Locate the cell with the specified text and output its (x, y) center coordinate. 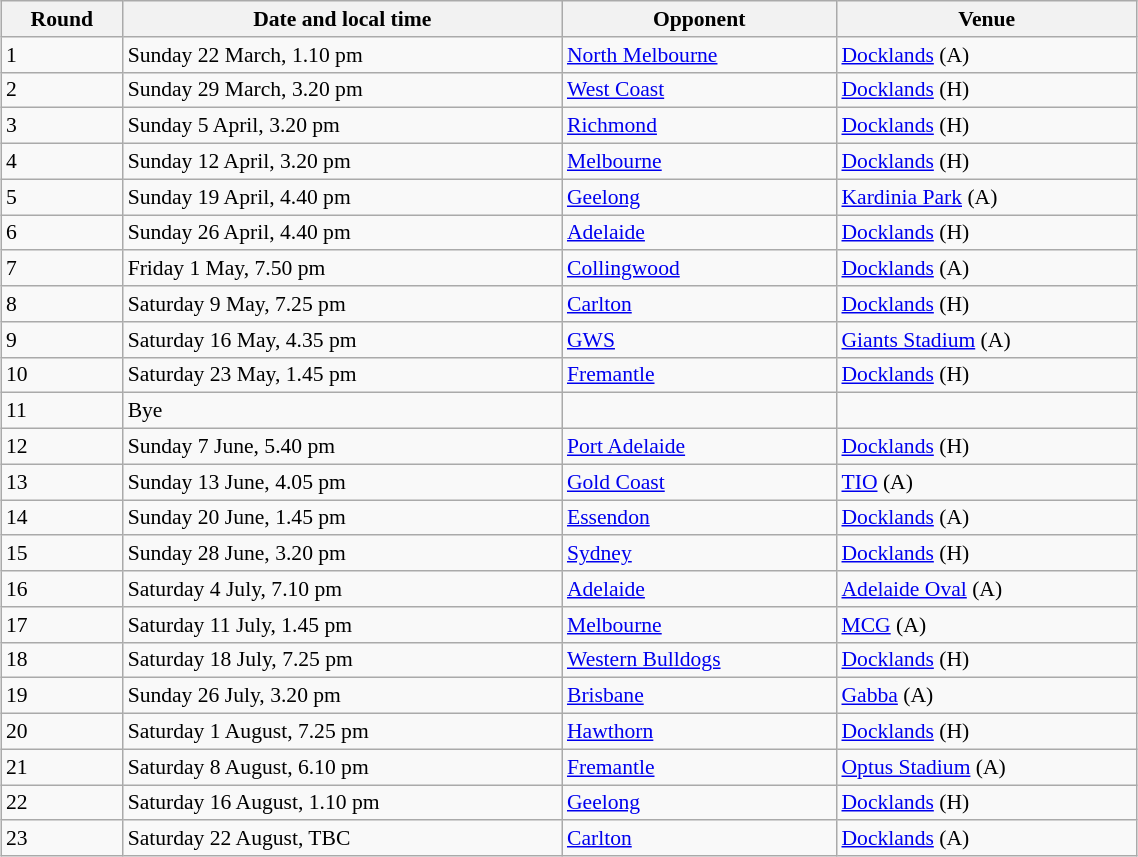
Saturday 9 May, 7.25 pm (342, 304)
Port Adelaide (700, 447)
Sunday 19 April, 4.40 pm (342, 197)
3 (62, 126)
Essendon (700, 518)
Kardinia Park (A) (986, 197)
Date and local time (342, 19)
Sunday 12 April, 3.20 pm (342, 162)
Saturday 11 July, 1.45 pm (342, 625)
GWS (700, 340)
12 (62, 447)
Collingwood (700, 269)
Sydney (700, 554)
Round (62, 19)
MCG (A) (986, 625)
2 (62, 90)
Opponent (700, 19)
15 (62, 554)
1 (62, 55)
Saturday 1 August, 7.25 pm (342, 732)
Sunday 5 April, 3.20 pm (342, 126)
Saturday 8 August, 6.10 pm (342, 767)
Saturday 4 July, 7.10 pm (342, 589)
Sunday 28 June, 3.20 pm (342, 554)
Saturday 16 August, 1.10 pm (342, 803)
Saturday 16 May, 4.35 pm (342, 340)
West Coast (700, 90)
Saturday 18 July, 7.25 pm (342, 660)
20 (62, 732)
Sunday 7 June, 5.40 pm (342, 447)
22 (62, 803)
16 (62, 589)
10 (62, 375)
Gabba (A) (986, 696)
8 (62, 304)
Bye (342, 411)
11 (62, 411)
5 (62, 197)
Sunday 26 July, 3.20 pm (342, 696)
Sunday 20 June, 1.45 pm (342, 518)
13 (62, 482)
19 (62, 696)
7 (62, 269)
Western Bulldogs (700, 660)
North Melbourne (700, 55)
Optus Stadium (A) (986, 767)
Richmond (700, 126)
Brisbane (700, 696)
Friday 1 May, 7.50 pm (342, 269)
18 (62, 660)
6 (62, 233)
Gold Coast (700, 482)
Saturday 23 May, 1.45 pm (342, 375)
Sunday 13 June, 4.05 pm (342, 482)
Adelaide Oval (A) (986, 589)
Sunday 22 March, 1.10 pm (342, 55)
17 (62, 625)
Saturday 22 August, TBC (342, 839)
Sunday 26 April, 4.40 pm (342, 233)
23 (62, 839)
Venue (986, 19)
21 (62, 767)
4 (62, 162)
Sunday 29 March, 3.20 pm (342, 90)
Giants Stadium (A) (986, 340)
9 (62, 340)
TIO (A) (986, 482)
14 (62, 518)
Hawthorn (700, 732)
